Find where the given text appears and provide that cell's center as (X, Y) coordinate. 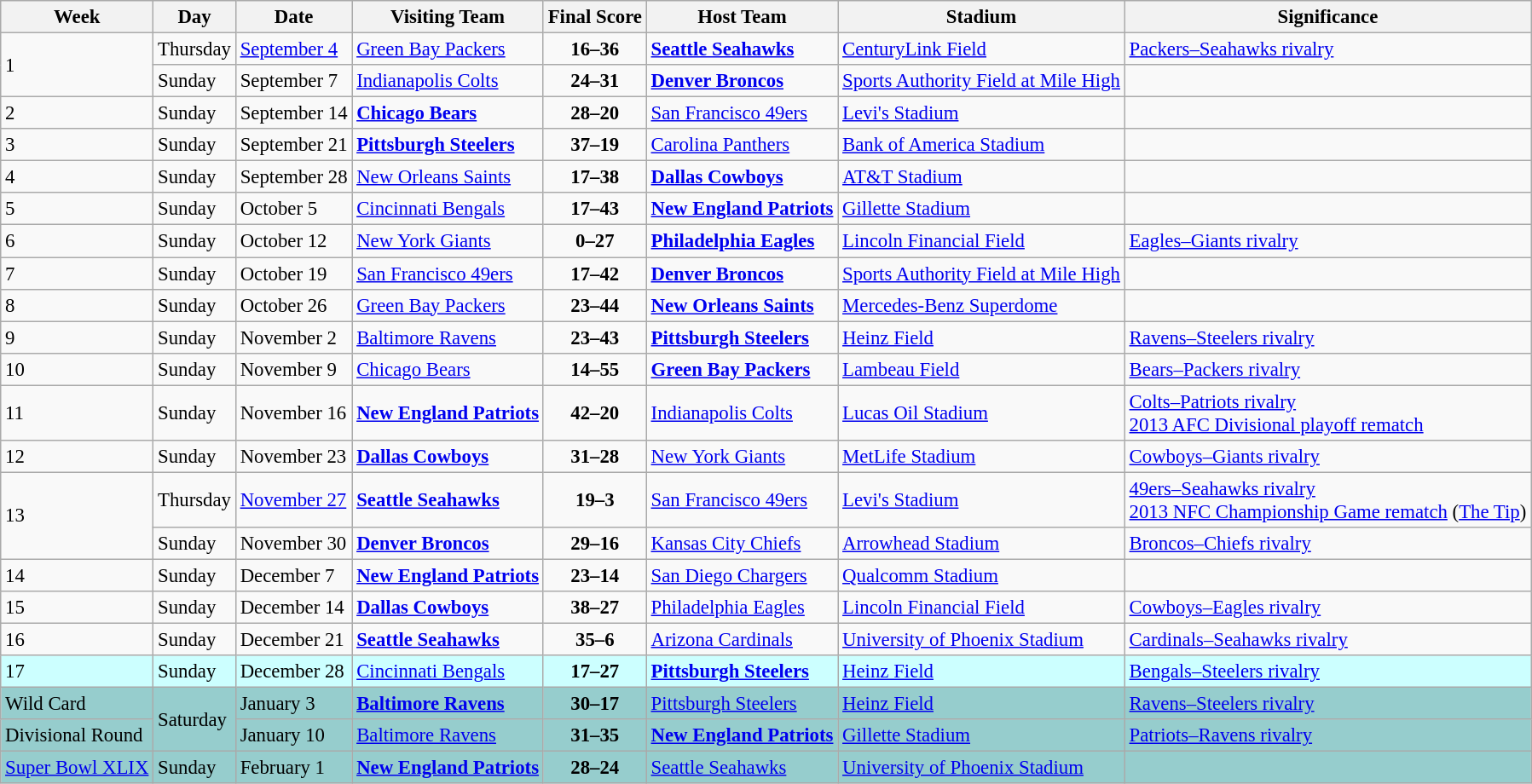
Bengals–Steelers rivalry (1327, 672)
38–27 (595, 608)
Patriots–Ravens rivalry (1327, 735)
February 1 (293, 768)
September 28 (293, 177)
11 (77, 412)
October 5 (293, 209)
Saturday (194, 719)
24–31 (595, 81)
Qualcomm Stadium (982, 575)
AT&T Stadium (982, 177)
Bears–Packers rivalry (1327, 369)
Arrowhead Stadium (982, 544)
December 28 (293, 672)
37–19 (595, 145)
17–27 (595, 672)
Bank of America Stadium (982, 145)
23–14 (595, 575)
49ers–Seahawks rivalry2013 NFC Championship Game rematch (The Tip) (1327, 499)
Packers–Seahawks rivalry (1327, 49)
23–43 (595, 337)
November 2 (293, 337)
17 (77, 672)
November 16 (293, 412)
7 (77, 274)
12 (77, 457)
September 7 (293, 81)
Cowboys–Giants rivalry (1327, 457)
2 (77, 113)
17–42 (595, 274)
14–55 (595, 369)
10 (77, 369)
January 3 (293, 704)
November 23 (293, 457)
Significance (1327, 17)
29–16 (595, 544)
0–27 (595, 241)
19–3 (595, 499)
November 9 (293, 369)
Visiting Team (448, 17)
December 21 (293, 640)
15 (77, 608)
September 14 (293, 113)
23–44 (595, 305)
28–24 (595, 768)
Arizona Cardinals (742, 640)
Final Score (595, 17)
Mercedes-Benz Superdome (982, 305)
Eagles–Giants rivalry (1327, 241)
8 (77, 305)
December 14 (293, 608)
17–38 (595, 177)
November 30 (293, 544)
3 (77, 145)
Broncos–Chiefs rivalry (1327, 544)
Super Bowl XLIX (77, 768)
September 21 (293, 145)
Colts–Patriots rivalry2013 AFC Divisional playoff rematch (1327, 412)
Divisional Round (77, 735)
Cowboys–Eagles rivalry (1327, 608)
30–17 (595, 704)
Carolina Panthers (742, 145)
September 4 (293, 49)
October 26 (293, 305)
Stadium (982, 17)
Cardinals–Seahawks rivalry (1327, 640)
17–43 (595, 209)
Lambeau Field (982, 369)
Host Team (742, 17)
January 10 (293, 735)
9 (77, 337)
1 (77, 65)
San Diego Chargers (742, 575)
Date (293, 17)
14 (77, 575)
42–20 (595, 412)
December 7 (293, 575)
5 (77, 209)
Lucas Oil Stadium (982, 412)
13 (77, 516)
35–6 (595, 640)
6 (77, 241)
MetLife Stadium (982, 457)
16–36 (595, 49)
4 (77, 177)
Kansas City Chiefs (742, 544)
31–28 (595, 457)
Week (77, 17)
28–20 (595, 113)
October 19 (293, 274)
Wild Card (77, 704)
Day (194, 17)
31–35 (595, 735)
October 12 (293, 241)
CenturyLink Field (982, 49)
November 27 (293, 499)
16 (77, 640)
